Return the [X, Y] coordinate for the center point of the cell that contains the specified text.  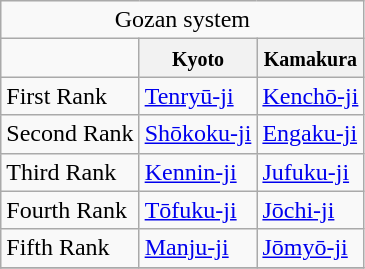
Gozan system [182, 20]
Kennin-ji [198, 172]
First Rank [70, 96]
Fifth Rank [70, 248]
Jufuku-ji [310, 172]
Shōkoku-ji [198, 134]
Jōmyō-ji [310, 248]
Manju-ji [198, 248]
Fourth Rank [70, 210]
Second Rank [70, 134]
Kamakura [310, 58]
Kenchō-ji [310, 96]
Jōchi-ji [310, 210]
Kyoto [198, 58]
Tōfuku-ji [198, 210]
Third Rank [70, 172]
Tenryū-ji [198, 96]
Engaku-ji [310, 134]
